Search for the cell housing the specified text and yield its (X, Y) center coordinate. 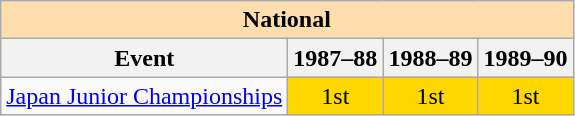
Event (144, 58)
Japan Junior Championships (144, 96)
1987–88 (336, 58)
National (287, 20)
1989–90 (526, 58)
1988–89 (430, 58)
